Pinpoint the cell where the given text exists, returning its (x, y) midpoint coordinate. 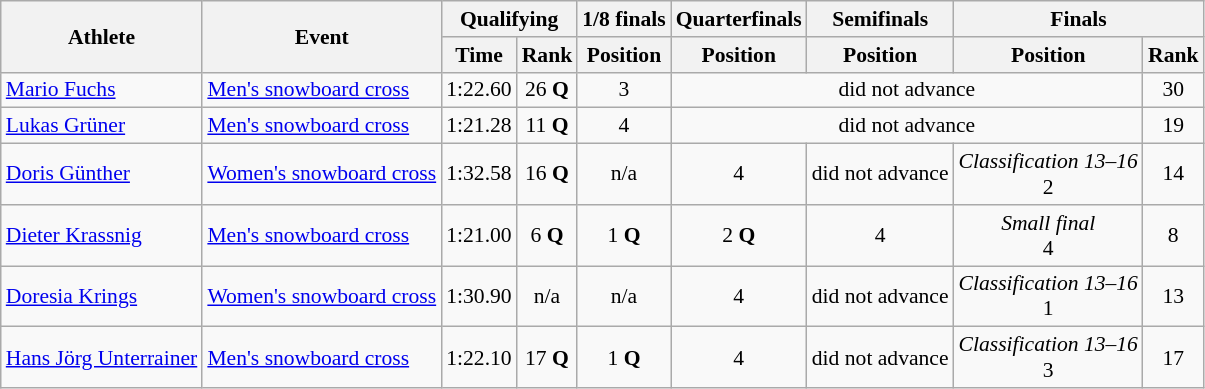
Mario Fuchs (102, 90)
Time (478, 55)
17 Q (548, 358)
1:21.00 (478, 236)
26 Q (548, 90)
1:32.58 (478, 174)
Doresia Krings (102, 296)
1:21.28 (478, 126)
Athlete (102, 36)
1:30.90 (478, 296)
19 (1174, 126)
Qualifying (509, 19)
Event (322, 36)
3 (624, 90)
Quarterfinals (739, 19)
Classification 13–16 1 (1048, 296)
Small final 4 (1048, 236)
2 Q (739, 236)
1/8 finals (624, 19)
Semifinals (880, 19)
30 (1174, 90)
Classification 13–16 2 (1048, 174)
17 (1174, 358)
14 (1174, 174)
13 (1174, 296)
Classification 13–16 3 (1048, 358)
11 Q (548, 126)
Doris Günther (102, 174)
1:22.60 (478, 90)
1:22.10 (478, 358)
16 Q (548, 174)
Hans Jörg Unterrainer (102, 358)
8 (1174, 236)
Lukas Grüner (102, 126)
Dieter Krassnig (102, 236)
Finals (1079, 19)
6 Q (548, 236)
